Search for the cell housing the specified text and yield its [x, y] center coordinate. 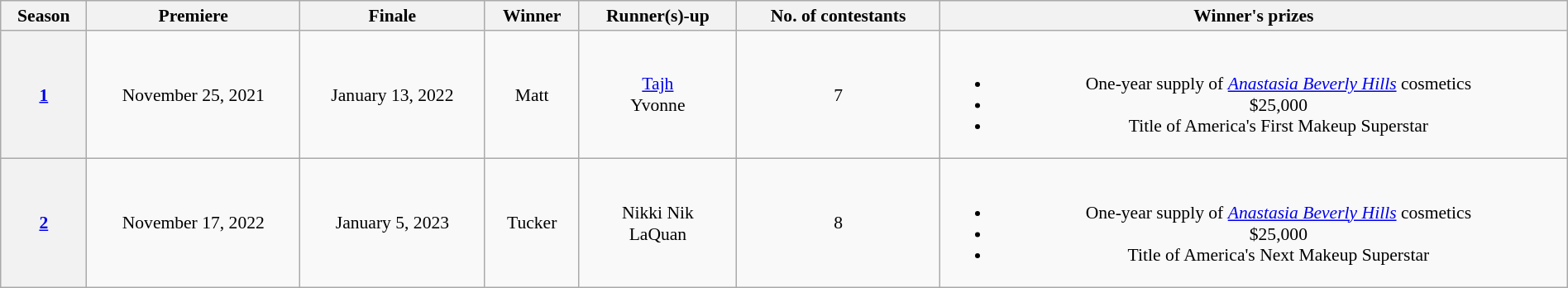
One-year supply of Anastasia Beverly Hills cosmetics$25,000Title of America's Next Makeup Superstar [1254, 223]
8 [839, 223]
November 17, 2022 [194, 223]
Finale [393, 16]
Runner(s)-up [658, 16]
January 5, 2023 [393, 223]
Nikki NikLaQuan [658, 223]
Winner [532, 16]
TajhYvonne [658, 94]
2 [44, 223]
Premiere [194, 16]
One-year supply of Anastasia Beverly Hills cosmetics$25,000Title of America's First Makeup Superstar [1254, 94]
7 [839, 94]
January 13, 2022 [393, 94]
No. of contestants [839, 16]
Tucker [532, 223]
Season [44, 16]
Matt [532, 94]
Winner's prizes [1254, 16]
1 [44, 94]
November 25, 2021 [194, 94]
